Provide the (x, y) coordinate of the cell's center where the given text is located.  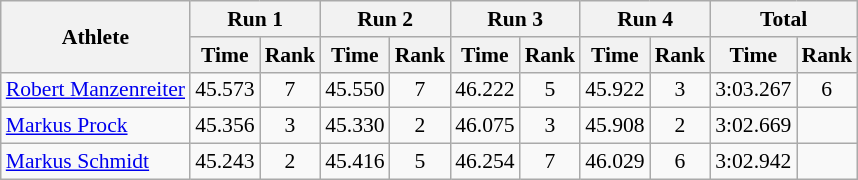
Total (784, 19)
46.075 (484, 126)
Robert Manzenreiter (96, 90)
Markus Schmidt (96, 162)
45.573 (224, 90)
Run 4 (645, 19)
Run 3 (515, 19)
45.922 (614, 90)
45.330 (354, 126)
Markus Prock (96, 126)
45.908 (614, 126)
3:03.267 (753, 90)
3:02.669 (753, 126)
45.243 (224, 162)
46.222 (484, 90)
Run 1 (255, 19)
45.416 (354, 162)
46.029 (614, 162)
45.356 (224, 126)
Run 2 (385, 19)
Athlete (96, 36)
3:02.942 (753, 162)
46.254 (484, 162)
45.550 (354, 90)
